Identify which cell holds the provided text, then report its [x, y] central coordinate. 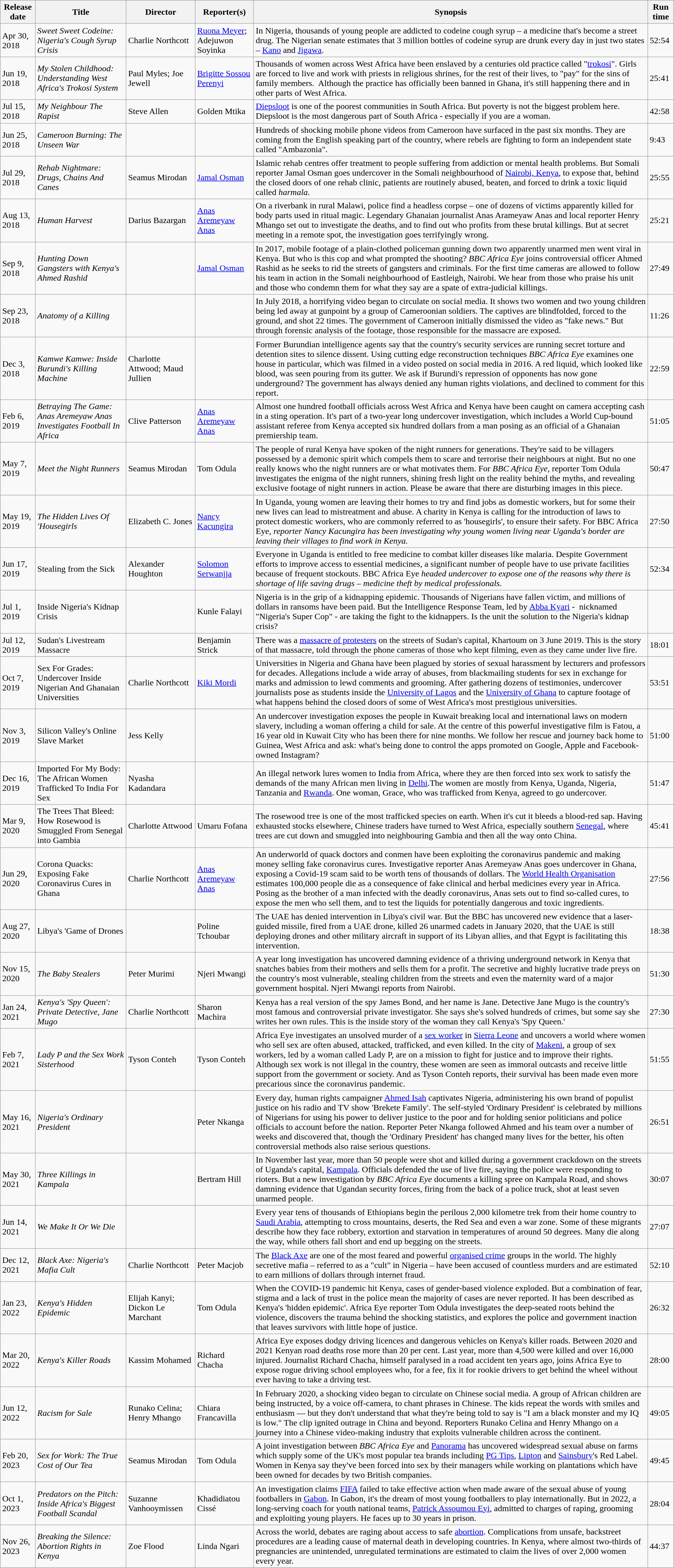
Alexander Houghton [161, 569]
Jun 12, 2022 [18, 1413]
25:55 [661, 178]
49:05 [661, 1413]
Aug 27, 2020 [18, 931]
51:47 [661, 783]
Kamwe Kamwe: Inside Burundi's Killing Machine [81, 368]
51:05 [661, 421]
51:55 [661, 1059]
Sep 9, 2018 [18, 268]
Title [81, 12]
May 16, 2021 [18, 1122]
Ruona Meyer; Adejuwon Soyinka [224, 40]
The Trees That Bleed: How Rosewood is Smuggled From Senegal into Gambia [81, 826]
Elijah Kanyi; Dickon Le Marchant [161, 1308]
Nov 26, 2023 [18, 1546]
Black Axe: Nigeria's Mafia Cult [81, 1265]
Racism for Sale [81, 1413]
Mar 20, 2022 [18, 1360]
Clive Patterson [161, 421]
Imported For My Body: The African Women Trafficked To India For Sex [81, 783]
52:54 [661, 40]
28:00 [661, 1360]
Hunting Down Gangsters with Kenya's Ahmed Rashid [81, 268]
Sep 23, 2018 [18, 316]
Cameroon Burning: The Unseen War [81, 140]
Suzanne Vanhooymissen [161, 1503]
Jun 25, 2018 [18, 140]
27:30 [661, 1012]
Libya's 'Game of Drones [81, 931]
Jan 23, 2022 [18, 1308]
22:59 [661, 368]
Richard Chacha [224, 1360]
The Hidden Lives Of 'Housegirls [81, 521]
45:41 [661, 826]
52:10 [661, 1265]
Jun 14, 2021 [18, 1227]
18:01 [661, 645]
Stealing from the Sick [81, 569]
Brigitte Sossou Perenyi [224, 78]
Oct 1, 2023 [18, 1503]
Kenya's Hidden Epidemic [81, 1308]
Corona Quacks: Exposing Fake Coronavirus Cures in Ghana [81, 879]
Peter Nkanga [224, 1122]
My Stolen Childhood: Understanding West Africa's Trokosi System [81, 78]
Sharon Machira [224, 1012]
Reporter(s) [224, 12]
Nancy Kacungira [224, 521]
Lady P and the Sex Work Sisterhood [81, 1059]
Khadidiatou Cissé [224, 1503]
9:43 [661, 140]
Steve Allen [161, 112]
Feb 6, 2019 [18, 421]
Jan 24, 2021 [18, 1012]
Paul Myles; Joe Jewell [161, 78]
Sweet Sweet Codeine: Nigeria's Cough Syrup Crisis [81, 40]
Charlotte Attwood [161, 826]
27:50 [661, 521]
25:41 [661, 78]
Betraying The Game: Anas Aremeyaw Anas Investigates Football In Africa [81, 421]
Synopsis [451, 12]
Nov 3, 2019 [18, 735]
Human Harvest [81, 220]
Nigeria's Ordinary President [81, 1122]
26:32 [661, 1308]
Silicon Valley's Online Slave Market [81, 735]
Dec 16, 2019 [18, 783]
Release date [18, 12]
Chiara Francavilla [224, 1413]
Njeri Mwangi [224, 974]
51:30 [661, 974]
Poline Tchoubar [224, 931]
Predators on the Pitch: Inside Africa's Biggest Football Scandal [81, 1503]
27:49 [661, 268]
May 30, 2021 [18, 1179]
52:34 [661, 569]
Kiki Mordi [224, 683]
Linda Ngari [224, 1546]
Runako Celina; Henry Mhango [161, 1413]
Nyasha Kadandara [161, 783]
27:56 [661, 879]
Kenya's 'Spy Queen': Private Detective, Jane Mugo [81, 1012]
Jul 1, 2019 [18, 612]
Golden Mtika [224, 112]
18:38 [661, 931]
Umaru Fofana [224, 826]
Jess Kelly [161, 735]
Feb 20, 2023 [18, 1461]
Jun 29, 2020 [18, 879]
Mar 9, 2020 [18, 826]
Sudan's Livestream Massacre [81, 645]
May 19, 2019 [18, 521]
Dec 12, 2021 [18, 1265]
Feb 7, 2021 [18, 1059]
26:51 [661, 1122]
30:07 [661, 1179]
Nov 15, 2020 [18, 974]
Kenya's Killer Roads [81, 1360]
Darius Bazargan [161, 220]
May 7, 2019 [18, 468]
44:37 [661, 1546]
53:51 [661, 683]
Zoe Flood [161, 1546]
42:58 [661, 112]
Elizabeth C. Jones [161, 521]
Bertram Hill [224, 1179]
50:47 [661, 468]
Peter Macjob [224, 1265]
Dec 3, 2018 [18, 368]
Jul 12, 2019 [18, 645]
Sex For Grades: Undercover Inside Nigerian And Ghanaian Universities [81, 683]
Run time [661, 12]
27:07 [661, 1227]
Aug 13, 2018 [18, 220]
Kassim Mohamed [161, 1360]
Kunle Falayi [224, 612]
Oct 7, 2019 [18, 683]
Director [161, 12]
Solomon Serwanjja [224, 569]
28:04 [661, 1503]
Breaking the Silence: Abortion Rights in Kenya [81, 1546]
My Neighbour The Rapist [81, 112]
Rehab Nightmare: Drugs, Chains And Canes [81, 178]
The Baby Stealers [81, 974]
Jun 17, 2019 [18, 569]
25:21 [661, 220]
Jul 15, 2018 [18, 112]
Jun 19, 2018 [18, 78]
11:26 [661, 316]
Peter Murimi [161, 974]
Charlotte Attwood; Maud Jullien [161, 368]
51:00 [661, 735]
Apr 30, 2018 [18, 40]
49:45 [661, 1461]
Jul 29, 2018 [18, 178]
We Make It Or We Die [81, 1227]
Benjamin Strick [224, 645]
Inside Nigeria's Kidnap Crisis [81, 612]
Meet the Night Runners [81, 468]
Sex for Work: The True Cost of Our Tea [81, 1461]
Three Killings in Kampala [81, 1179]
Anatomy of a Killing [81, 316]
